Detect which cell encompasses the target text, then output its (X, Y) center coordinate. 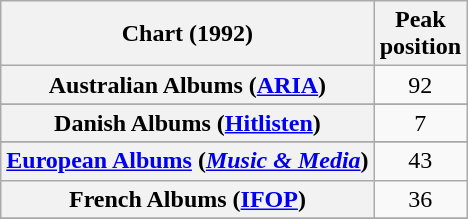
7 (420, 123)
French Albums (IFOP) (188, 199)
Danish Albums (Hitlisten) (188, 123)
Australian Albums (ARIA) (188, 85)
European Albums (Music & Media) (188, 161)
Chart (1992) (188, 34)
43 (420, 161)
Peakposition (420, 34)
92 (420, 85)
36 (420, 199)
